Detect which cell encompasses the target text, then output its [x, y] center coordinate. 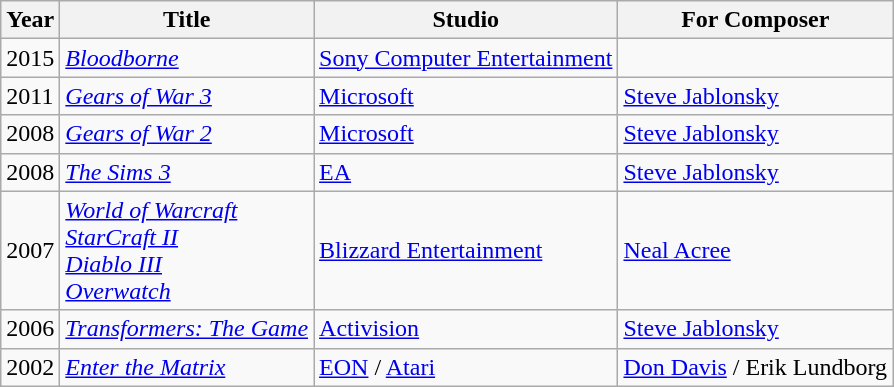
Enter the Matrix [187, 367]
Gears of War 2 [187, 134]
2011 [30, 96]
2006 [30, 329]
EA [466, 172]
Studio [466, 20]
The Sims 3 [187, 172]
Sony Computer Entertainment [466, 58]
2007 [30, 250]
2015 [30, 58]
Transformers: The Game [187, 329]
Don Davis / Erik Lundborg [756, 367]
EON / Atari [466, 367]
Gears of War 3 [187, 96]
Blizzard Entertainment [466, 250]
Neal Acree [756, 250]
Title [187, 20]
Bloodborne [187, 58]
For Composer [756, 20]
Activision [466, 329]
Year [30, 20]
2002 [30, 367]
World of WarcraftStarCraft IIDiablo IIIOverwatch [187, 250]
